From the cell containing the given text, extract its center point as [x, y] coordinate. 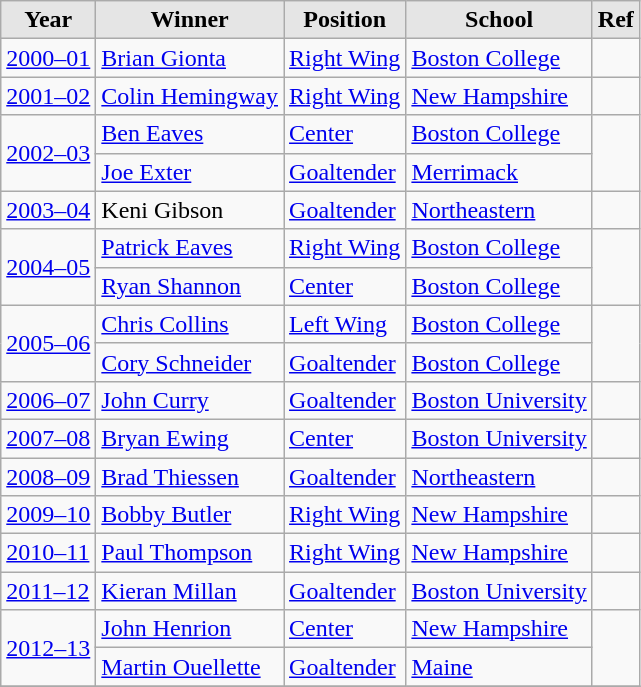
2004–05 [48, 267]
2009–10 [48, 515]
Colin Hemingway [190, 96]
Cory Schneider [190, 362]
Ref [616, 20]
Kieran Millan [190, 591]
2007–08 [48, 438]
Left Wing [345, 324]
Bobby Butler [190, 515]
Ryan Shannon [190, 286]
Paul Thompson [190, 553]
Joe Exter [190, 172]
School [499, 20]
2010–11 [48, 553]
Merrimack [499, 172]
Maine [499, 667]
2008–09 [48, 477]
Martin Ouellette [190, 667]
John Henrion [190, 629]
Chris Collins [190, 324]
Ben Eaves [190, 134]
2011–12 [48, 591]
Year [48, 20]
2001–02 [48, 96]
2003–04 [48, 210]
Brian Gionta [190, 58]
Bryan Ewing [190, 438]
2005–06 [48, 343]
Keni Gibson [190, 210]
John Curry [190, 400]
2002–03 [48, 153]
Winner [190, 20]
2012–13 [48, 648]
2006–07 [48, 400]
Position [345, 20]
2000–01 [48, 58]
Brad Thiessen [190, 477]
Patrick Eaves [190, 248]
